Scan for the cell matching the given text and deliver its (X, Y) coordinate at center. 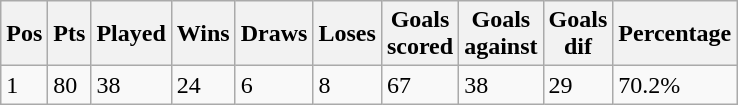
Draws (274, 34)
Loses (347, 34)
70.2% (675, 85)
29 (578, 85)
Pts (70, 34)
67 (420, 85)
Percentage (675, 34)
1 (24, 85)
Played (131, 34)
Goals dif (578, 34)
6 (274, 85)
Goals scored (420, 34)
Wins (203, 34)
80 (70, 85)
8 (347, 85)
Pos (24, 34)
Goals against (501, 34)
24 (203, 85)
